Pinpoint the cell where the given text exists, returning its (x, y) midpoint coordinate. 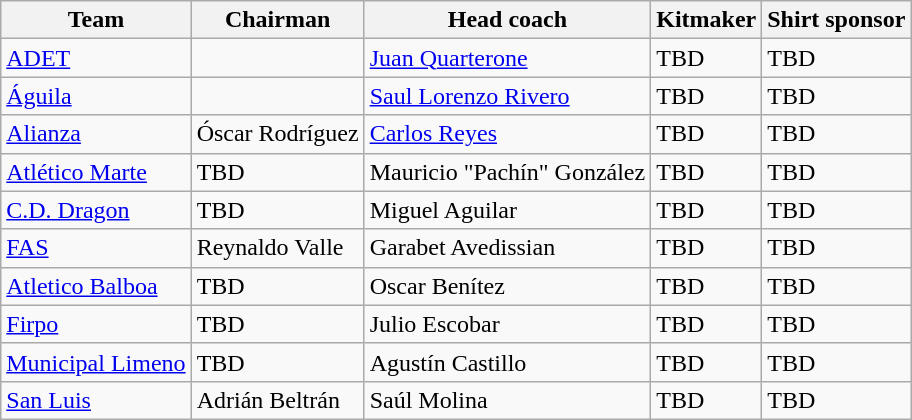
Agustín Castillo (508, 362)
FAS (96, 248)
Municipal Limeno (96, 362)
Óscar Rodríguez (278, 134)
Shirt sponsor (836, 20)
Saúl Molina (508, 400)
Saul Lorenzo Rivero (508, 96)
Adrián Beltrán (278, 400)
Team (96, 20)
Reynaldo Valle (278, 248)
Atlético Marte (96, 172)
Firpo (96, 324)
Mauricio "Pachín" González (508, 172)
San Luis (96, 400)
Julio Escobar (508, 324)
Miguel Aguilar (508, 210)
Chairman (278, 20)
C.D. Dragon (96, 210)
Kitmaker (706, 20)
Atletico Balboa (96, 286)
Oscar Benítez (508, 286)
Juan Quarterone (508, 58)
Águila (96, 96)
Garabet Avedissian (508, 248)
ADET (96, 58)
Head coach (508, 20)
Carlos Reyes (508, 134)
Alianza (96, 134)
